Locate the cell with the specified text and output its [x, y] center coordinate. 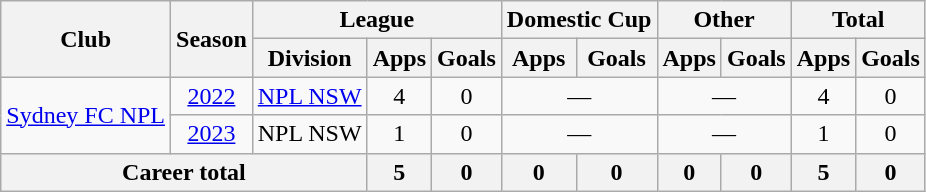
Career total [184, 172]
Domestic Cup [579, 20]
Other [724, 20]
2022 [212, 96]
Season [212, 39]
Total [858, 20]
Club [86, 39]
League [376, 20]
Sydney FC NPL [86, 115]
Division [310, 58]
2023 [212, 134]
